Find where the given text appears and provide that cell's center as (X, Y) coordinate. 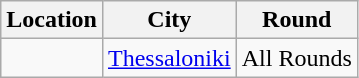
City (169, 20)
Location (52, 20)
Round (296, 20)
Thessaloniki (169, 58)
All Rounds (296, 58)
